Provide the [x, y] coordinate of the cell's center where the given text is located.  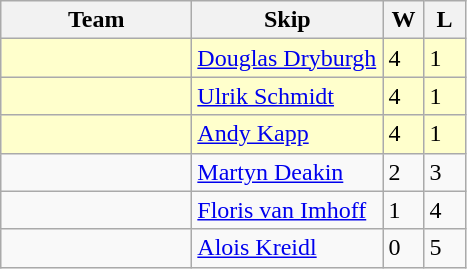
Ulrik Schmidt [288, 96]
Floris van Imhoff [288, 210]
Andy Kapp [288, 134]
Team [96, 20]
Martyn Deakin [288, 172]
5 [444, 248]
Douglas Dryburgh [288, 58]
0 [404, 248]
W [404, 20]
Skip [288, 20]
Alois Kreidl [288, 248]
3 [444, 172]
2 [404, 172]
L [444, 20]
